Search for the cell housing the specified text and yield its [X, Y] center coordinate. 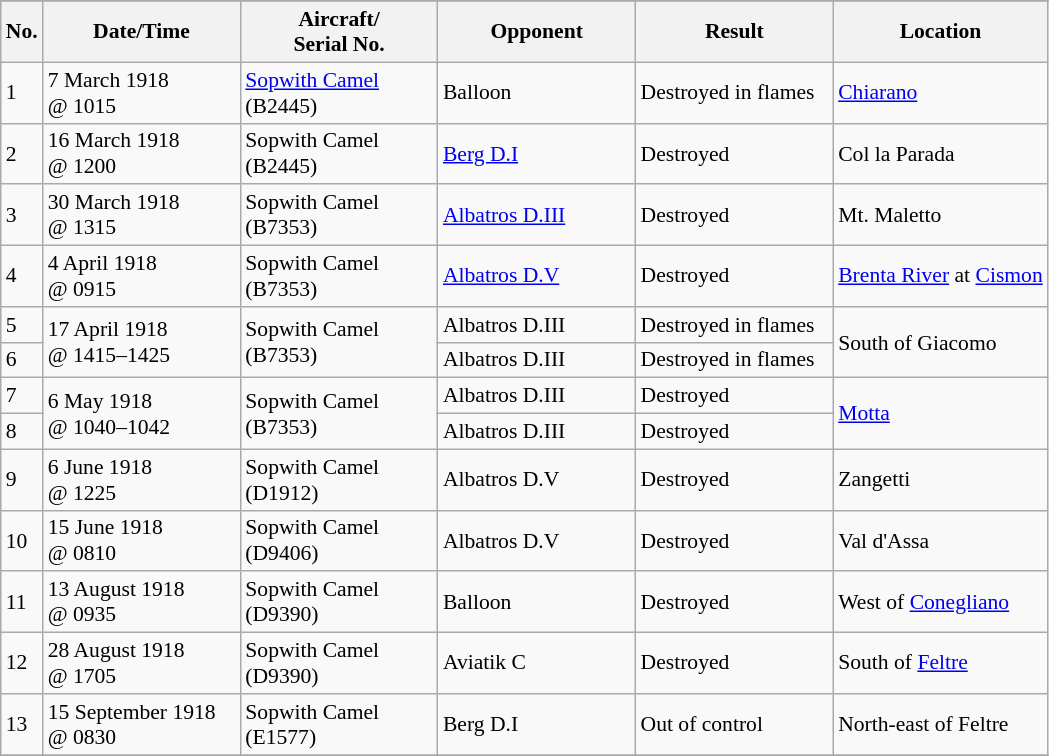
Chiarano [940, 92]
Brenta River at Cismon [940, 276]
5 [22, 325]
Zangetti [940, 480]
4 [22, 276]
13 August 1918@ 0935 [142, 602]
Out of control [735, 724]
North-east of Feltre [940, 724]
Location [940, 32]
15 June 1918@ 0810 [142, 540]
30 March 1918@ 1315 [142, 216]
16 March 1918@ 1200 [142, 154]
South of Feltre [940, 664]
Result [735, 32]
Sopwith Camel(D1912) [339, 480]
South of Giacomo [940, 342]
17 April 1918@ 1415–1425 [142, 342]
Sopwith Camel(E1577) [339, 724]
Date/Time [142, 32]
1 [22, 92]
7 March 1918@ 1015 [142, 92]
13 [22, 724]
8 [22, 432]
4 April 1918@ 0915 [142, 276]
28 August 1918@ 1705 [142, 664]
Motta [940, 414]
6 [22, 360]
No. [22, 32]
West of Conegliano [940, 602]
6 June 1918@ 1225 [142, 480]
10 [22, 540]
Mt. Maletto [940, 216]
Aircraft/Serial No. [339, 32]
11 [22, 602]
Opponent [537, 32]
Col la Parada [940, 154]
6 May 1918@ 1040–1042 [142, 414]
9 [22, 480]
15 September 1918@ 0830 [142, 724]
2 [22, 154]
Sopwith Camel(D9406) [339, 540]
Val d'Assa [940, 540]
12 [22, 664]
7 [22, 396]
Aviatik C [537, 664]
3 [22, 216]
